Scan for the cell matching the given text and deliver its [x, y] coordinate at center. 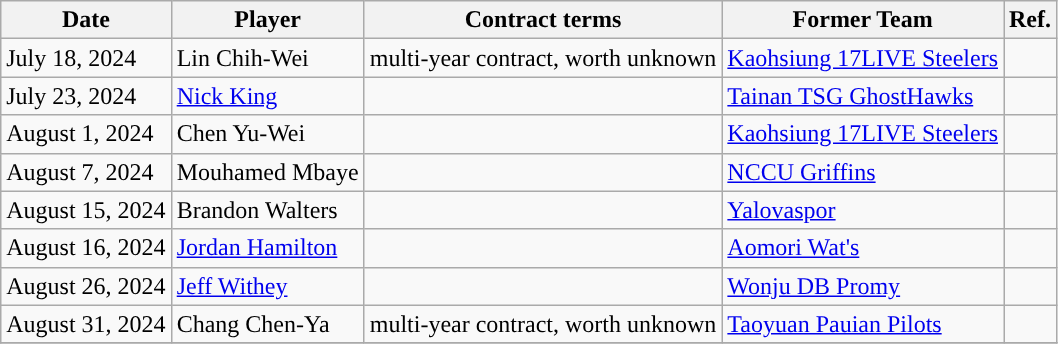
August 31, 2024 [86, 324]
August 15, 2024 [86, 210]
Date [86, 20]
August 7, 2024 [86, 172]
Player [268, 20]
Mouhamed Mbaye [268, 172]
Chen Yu-Wei [268, 134]
Aomori Wat's [863, 248]
August 26, 2024 [86, 286]
Lin Chih-Wei [268, 58]
NCCU Griffins [863, 172]
Ref. [1030, 20]
Chang Chen-Ya [268, 324]
Tainan TSG GhostHawks [863, 96]
Former Team [863, 20]
Yalovaspor [863, 210]
August 16, 2024 [86, 248]
Jordan Hamilton [268, 248]
Nick King [268, 96]
Taoyuan Pauian Pilots [863, 324]
August 1, 2024 [86, 134]
July 18, 2024 [86, 58]
Jeff Withey [268, 286]
July 23, 2024 [86, 96]
Brandon Walters [268, 210]
Contract terms [543, 20]
Wonju DB Promy [863, 286]
